Determine the (X, Y) coordinate at the center of the cell enclosing the given text.  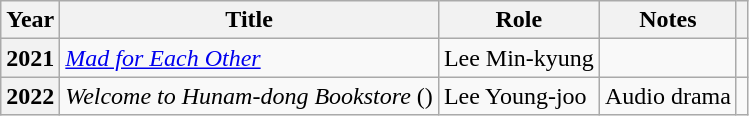
Audio drama (668, 96)
2022 (30, 96)
Title (250, 20)
Lee Min-kyung (518, 58)
2021 (30, 58)
Notes (668, 20)
Lee Young-joo (518, 96)
Welcome to Hunam-dong Bookstore () (250, 96)
Mad for Each Other (250, 58)
Role (518, 20)
Year (30, 20)
